Search for the cell housing the specified text and yield its (X, Y) center coordinate. 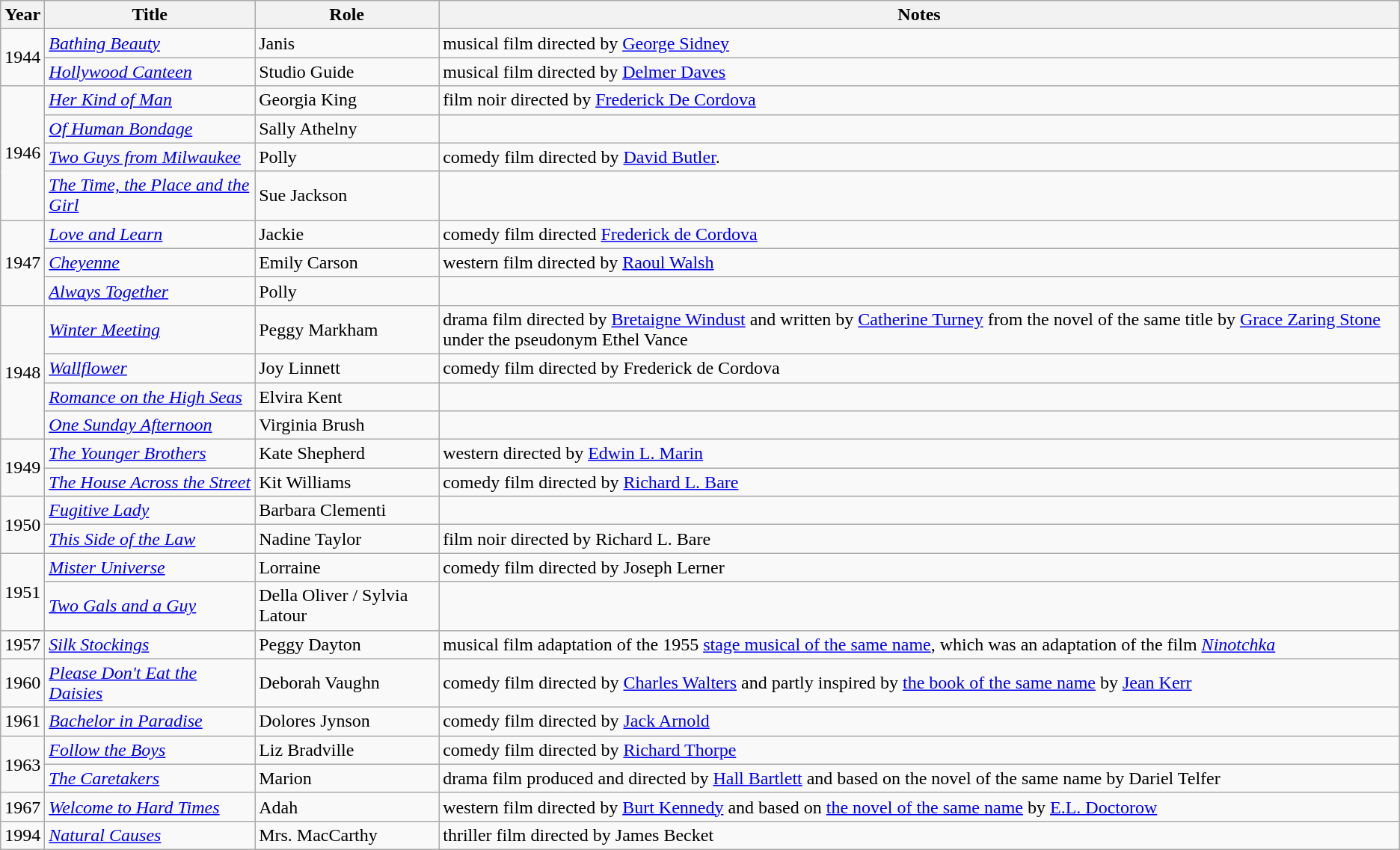
comedy film directed by Charles Walters and partly inspired by the book of the same name by Jean Kerr (920, 683)
1947 (22, 262)
Sue Jackson (347, 196)
Emily Carson (347, 262)
comedy film directed by David Butler. (920, 157)
Love and Learn (150, 234)
western directed by Edwin L. Marin (920, 454)
comedy film directed by Joseph Lerner (920, 567)
1950 (22, 525)
drama film produced and directed by Hall Bartlett and based on the novel of the same name by Dariel Telfer (920, 778)
Marion (347, 778)
Kate Shepherd (347, 454)
Lorraine (347, 567)
1994 (22, 835)
Bathing Beauty (150, 43)
1957 (22, 644)
Title (150, 15)
Della Oliver / Sylvia Latour (347, 606)
Peggy Markham (347, 329)
The Caretakers (150, 778)
Joy Linnett (347, 368)
1960 (22, 683)
1963 (22, 764)
Deborah Vaughn (347, 683)
Janis (347, 43)
Please Don't Eat the Daisies (150, 683)
1951 (22, 592)
Barbara Clementi (347, 511)
1949 (22, 468)
Virginia Brush (347, 425)
Bachelor in Paradise (150, 721)
comedy film directed by Jack Arnold (920, 721)
musical film directed by George Sidney (920, 43)
Liz Bradville (347, 750)
thriller film directed by James Becket (920, 835)
comedy film directed Frederick de Cordova (920, 234)
1946 (22, 153)
Kit Williams (347, 482)
Romance on the High Seas (150, 397)
Year (22, 15)
Her Kind of Man (150, 100)
western film directed by Burt Kennedy and based on the novel of the same name by E.L. Doctorow (920, 807)
Silk Stockings (150, 644)
Welcome to Hard Times (150, 807)
comedy film directed by Richard L. Bare (920, 482)
Natural Causes (150, 835)
Of Human Bondage (150, 129)
Georgia King (347, 100)
The Time, the Place and the Girl (150, 196)
1967 (22, 807)
musical film adaptation of the 1955 stage musical of the same name, which was an adaptation of the film Ninotchka (920, 644)
Dolores Jynson (347, 721)
Role (347, 15)
1944 (22, 58)
The Younger Brothers (150, 454)
Studio Guide (347, 72)
The House Across the Street (150, 482)
Fugitive Lady (150, 511)
Always Together (150, 291)
Hollywood Canteen (150, 72)
Mister Universe (150, 567)
Cheyenne (150, 262)
musical film directed by Delmer Daves (920, 72)
Jackie (347, 234)
Elvira Kent (347, 397)
Follow the Boys (150, 750)
Winter Meeting (150, 329)
This Side of the Law (150, 539)
Mrs. MacCarthy (347, 835)
comedy film directed by Frederick de Cordova (920, 368)
film noir directed by Frederick De Cordova (920, 100)
1961 (22, 721)
western film directed by Raoul Walsh (920, 262)
Adah (347, 807)
Notes (920, 15)
Sally Athelny (347, 129)
1948 (22, 372)
film noir directed by Richard L. Bare (920, 539)
comedy film directed by Richard Thorpe (920, 750)
Wallflower (150, 368)
Peggy Dayton (347, 644)
One Sunday Afternoon (150, 425)
Two Guys from Milwaukee (150, 157)
Nadine Taylor (347, 539)
Two Gals and a Guy (150, 606)
